Provide the [x, y] coordinate of the cell's center where the given text is located.  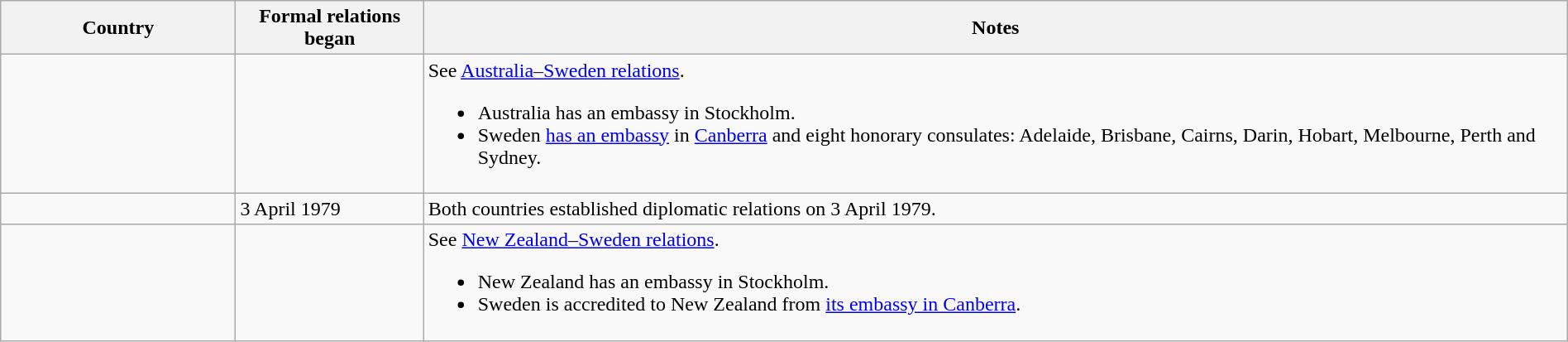
3 April 1979 [329, 209]
Notes [996, 28]
Both countries established diplomatic relations on 3 April 1979. [996, 209]
Country [118, 28]
See New Zealand–Sweden relations.New Zealand has an embassy in Stockholm.Sweden is accredited to New Zealand from its embassy in Canberra. [996, 282]
Formal relations began [329, 28]
